Pinpoint the cell where the given text exists, returning its [x, y] midpoint coordinate. 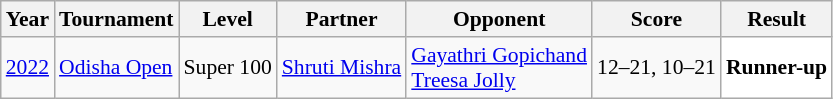
Runner-up [776, 68]
2022 [28, 68]
Result [776, 19]
Score [656, 19]
Year [28, 19]
Shruti Mishra [342, 68]
Super 100 [228, 68]
Gayathri Gopichand Treesa Jolly [499, 68]
12–21, 10–21 [656, 68]
Level [228, 19]
Odisha Open [116, 68]
Partner [342, 19]
Tournament [116, 19]
Opponent [499, 19]
